Provide the (X, Y) coordinate of the cell's center where the given text is located.  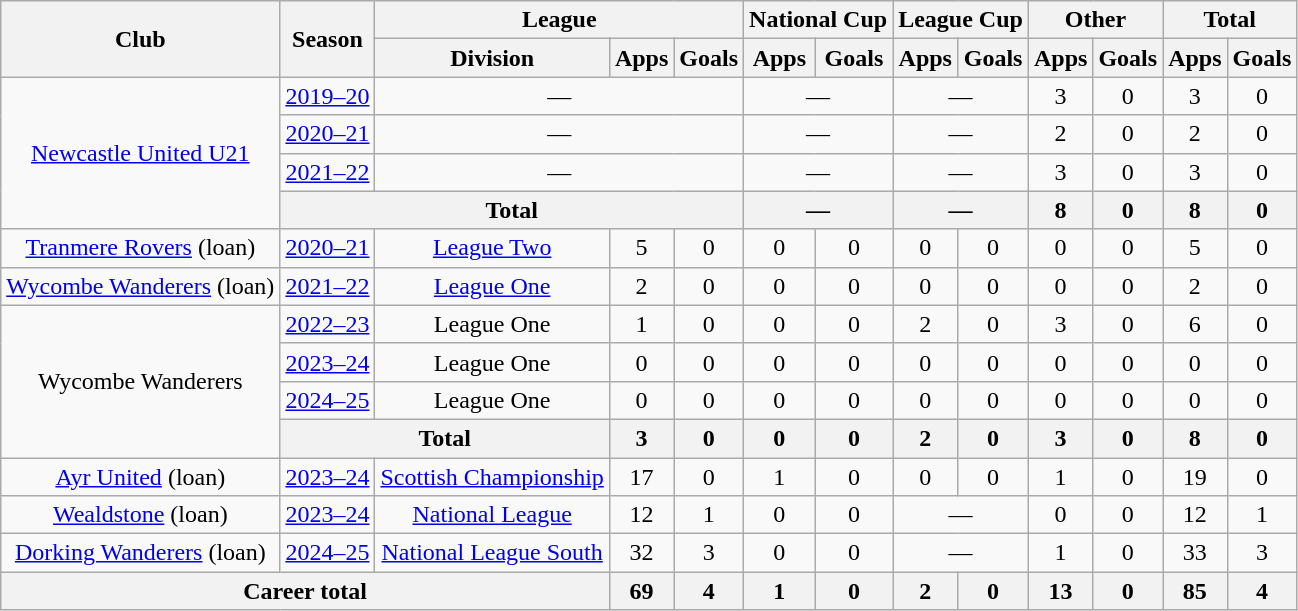
13 (1060, 591)
National League South (492, 553)
National League (492, 515)
19 (1195, 477)
National Cup (818, 20)
Season (328, 39)
Wycombe Wanderers (140, 381)
Division (492, 58)
33 (1195, 553)
Club (140, 39)
6 (1195, 324)
League Two (492, 248)
Wycombe Wanderers (loan) (140, 286)
Other (1095, 20)
League (560, 20)
Dorking Wanderers (loan) (140, 553)
Career total (306, 591)
85 (1195, 591)
Ayr United (loan) (140, 477)
Newcastle United U21 (140, 153)
Tranmere Rovers (loan) (140, 248)
Wealdstone (loan) (140, 515)
Scottish Championship (492, 477)
69 (641, 591)
2022–23 (328, 324)
32 (641, 553)
League Cup (961, 20)
2019–20 (328, 96)
17 (641, 477)
